Determine the [X, Y] coordinate at the center of the cell enclosing the given text.  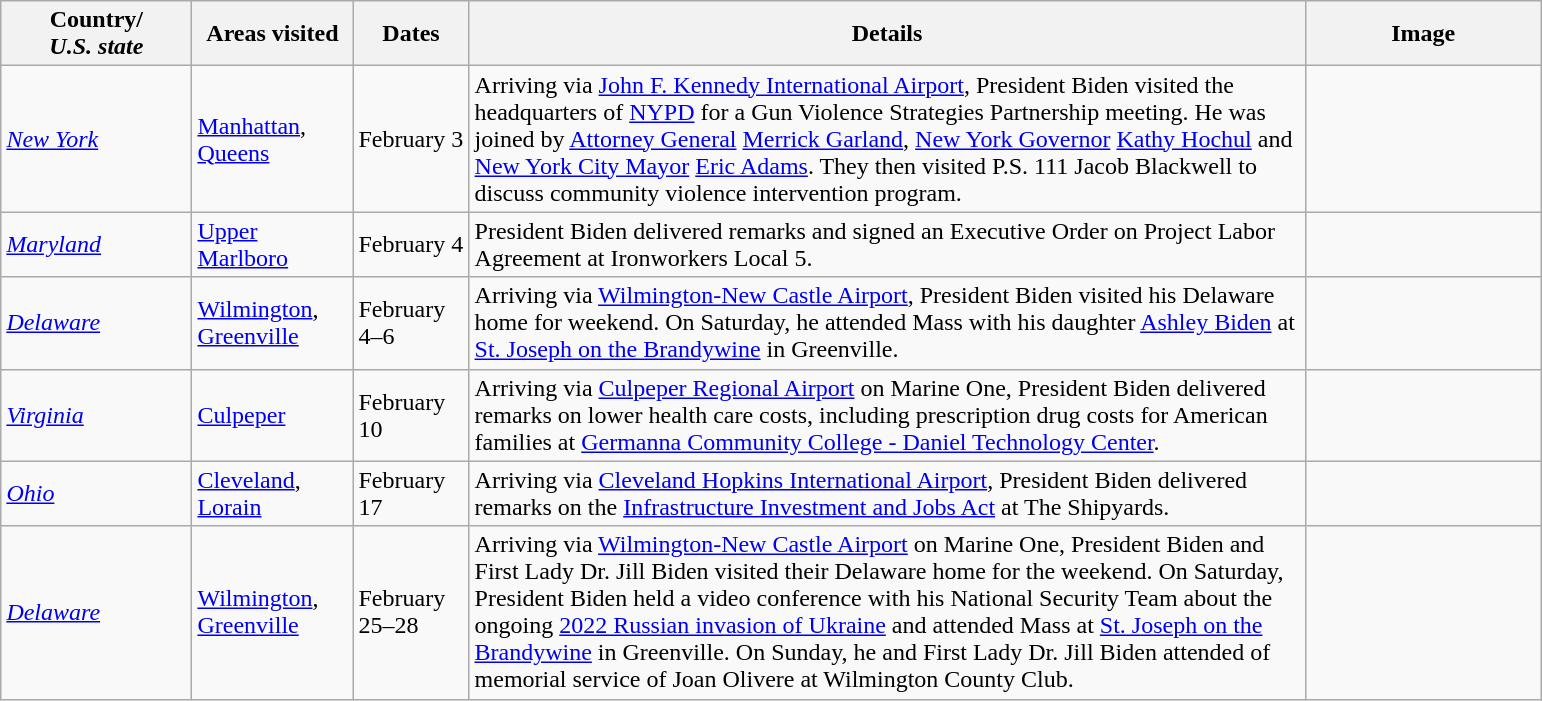
February 4 [411, 244]
Upper Marlboro [272, 244]
President Biden delivered remarks and signed an Executive Order on Project Labor Agreement at Ironworkers Local 5. [887, 244]
New York [96, 139]
Country/U.S. state [96, 34]
Virginia [96, 415]
Manhattan, Queens [272, 139]
Ohio [96, 494]
February 3 [411, 139]
February 25–28 [411, 612]
Dates [411, 34]
February 4–6 [411, 323]
Details [887, 34]
Image [1423, 34]
Areas visited [272, 34]
February 17 [411, 494]
Maryland [96, 244]
Cleveland, Lorain [272, 494]
February 10 [411, 415]
Culpeper [272, 415]
